Detect which cell encompasses the target text, then output its [X, Y] center coordinate. 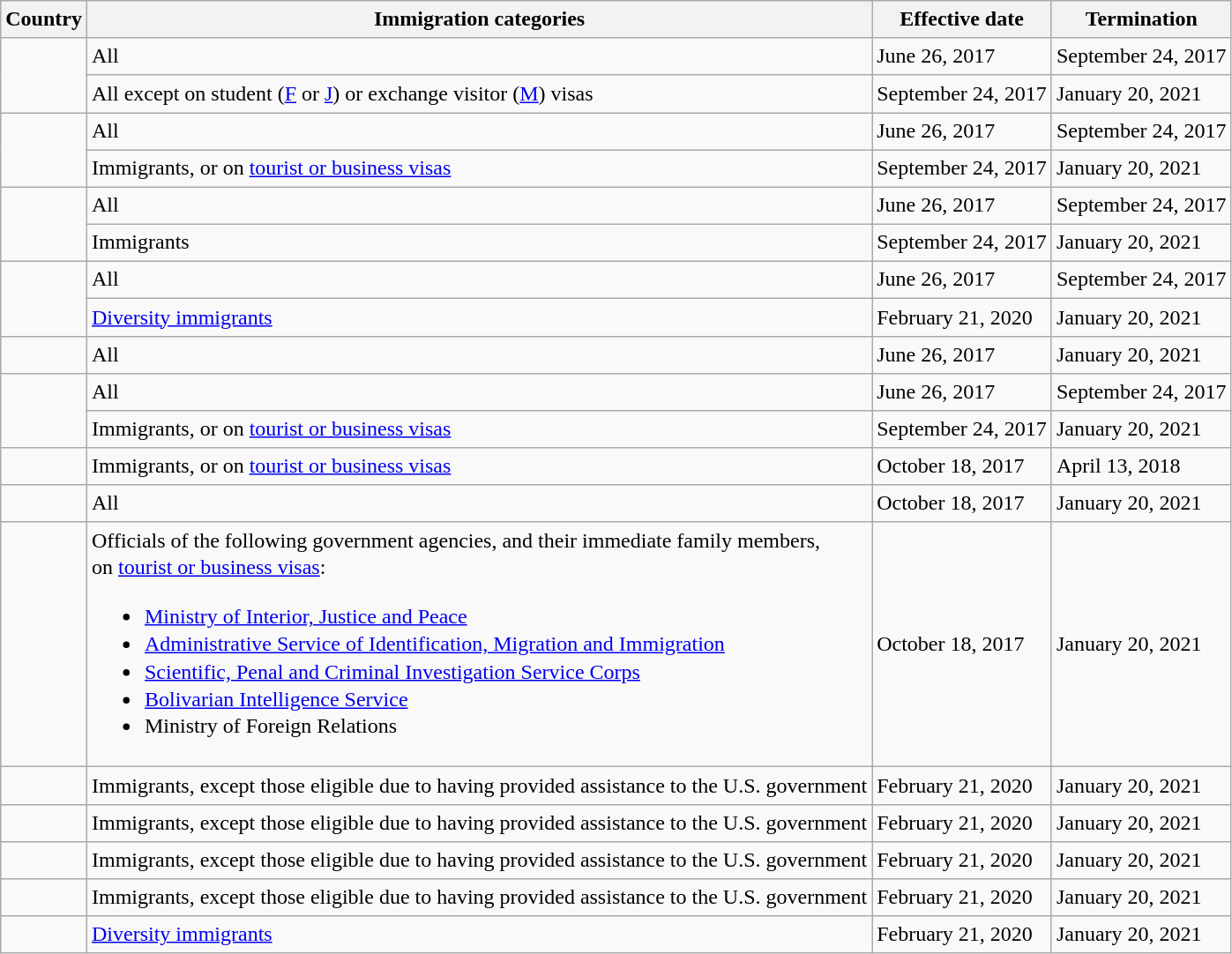
April 13, 2018 [1141, 466]
Immigration categories [479, 19]
Immigrants [479, 242]
All except on student (F or J) or exchange visitor (M) visas [479, 93]
Country [44, 19]
Effective date [962, 19]
Termination [1141, 19]
